Locate the cell with the specified text and output its (X, Y) center coordinate. 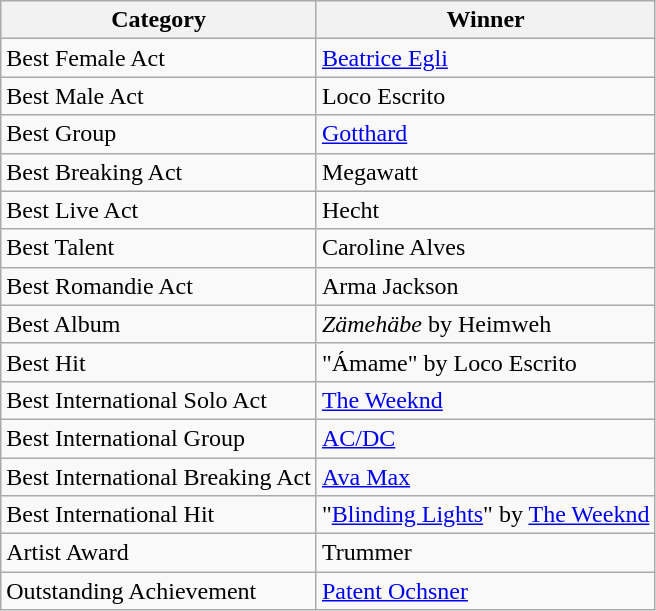
Category (159, 20)
Best Group (159, 134)
Best International Solo Act (159, 400)
Best International Group (159, 438)
Winner (486, 20)
Arma Jackson (486, 286)
Loco Escrito (486, 96)
Best International Hit (159, 515)
Patent Ochsner (486, 591)
Best Romandie Act (159, 286)
Megawatt (486, 172)
Ava Max (486, 477)
Trummer (486, 553)
Best Female Act (159, 58)
"Ámame" by Loco Escrito (486, 362)
Best Breaking Act (159, 172)
Best International Breaking Act (159, 477)
Artist Award (159, 553)
Outstanding Achievement (159, 591)
Best Talent (159, 248)
Best Live Act (159, 210)
Best Male Act (159, 96)
Gotthard (486, 134)
Caroline Alves (486, 248)
AC/DC (486, 438)
Best Album (159, 324)
Hecht (486, 210)
Zämehäbe by Heimweh (486, 324)
Best Hit (159, 362)
"Blinding Lights" by The Weeknd (486, 515)
The Weeknd (486, 400)
Beatrice Egli (486, 58)
